Return [x, y] of the center of cell containing provided text 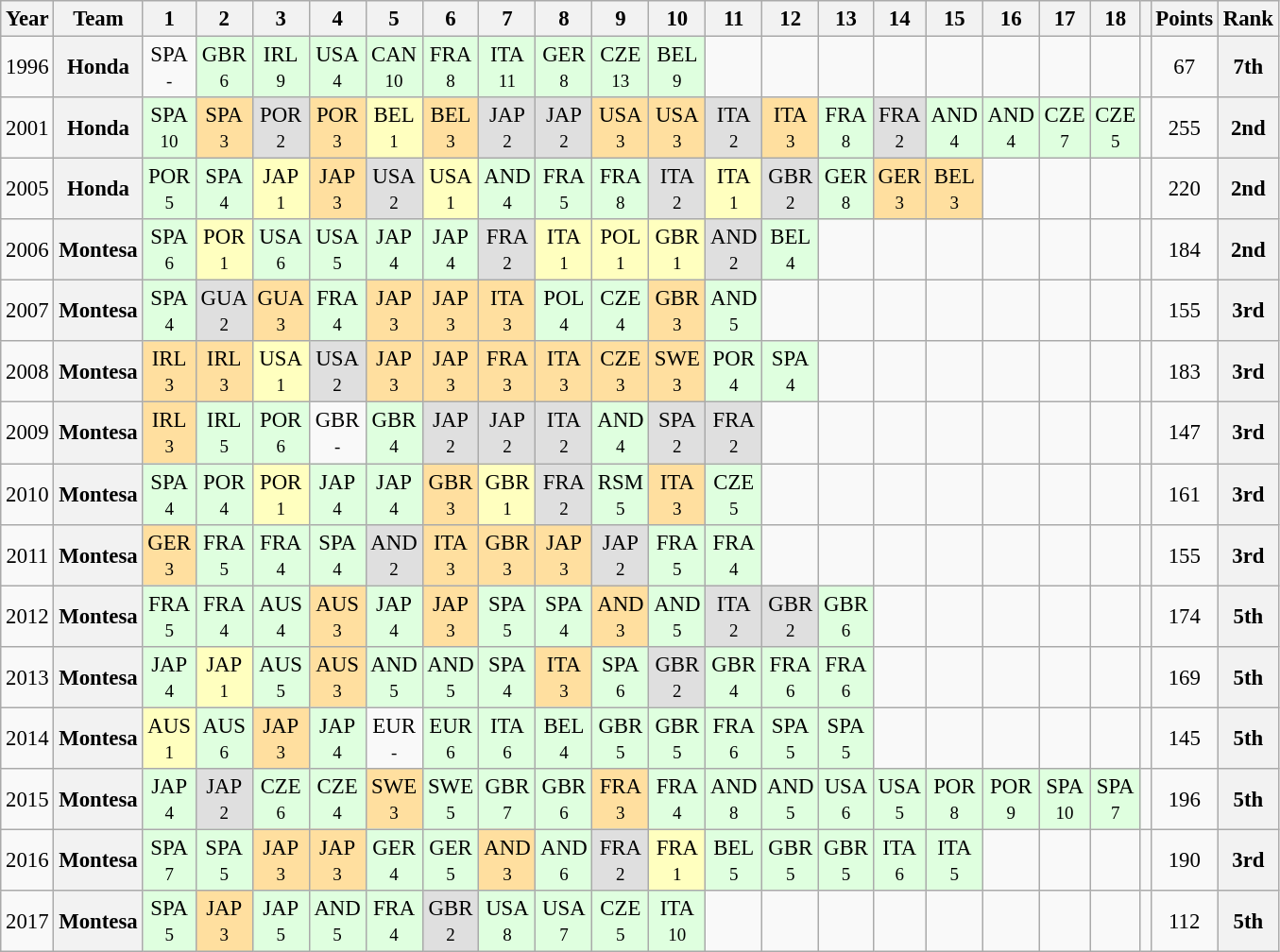
112 [1185, 922]
POR5 [169, 189]
GER4 [394, 859]
183 [1185, 372]
1 [169, 19]
5 [394, 19]
USA7 [564, 922]
SWE5 [451, 799]
255 [1185, 128]
1996 [27, 68]
2009 [27, 433]
GUA3 [281, 312]
BEL9 [677, 68]
IRL9 [281, 68]
174 [1185, 616]
AUS1 [169, 739]
6 [451, 19]
2008 [27, 372]
RSM5 [621, 495]
ITA5 [954, 859]
2 [224, 19]
13 [846, 19]
16 [1011, 19]
POR2 [281, 128]
AUS4 [281, 616]
15 [954, 19]
196 [1185, 799]
GER5 [451, 859]
Points [1185, 19]
Year [27, 19]
7th [1248, 68]
CZE7 [1065, 128]
CAN10 [394, 68]
CZE3 [621, 372]
12 [791, 19]
AUS5 [281, 676]
2017 [27, 922]
2006 [27, 249]
184 [1185, 249]
10 [677, 19]
EUR6 [451, 739]
11 [734, 19]
ITA10 [677, 922]
161 [1185, 495]
4 [337, 19]
BEL5 [734, 859]
AND8 [734, 799]
POR9 [1011, 799]
2015 [27, 799]
2005 [27, 189]
145 [1185, 739]
ITA11 [507, 68]
2010 [27, 495]
67 [1185, 68]
USA4 [337, 68]
SPA3 [224, 128]
EUR- [394, 739]
SPA- [169, 68]
Rank [1248, 19]
POR6 [281, 433]
3 [281, 19]
8 [564, 19]
GUA2 [224, 312]
7 [507, 19]
9 [621, 19]
2001 [27, 128]
SPA2 [677, 433]
POL1 [621, 249]
147 [1185, 433]
AND6 [564, 859]
2014 [27, 739]
2011 [27, 555]
POL4 [564, 312]
14 [899, 19]
18 [1116, 19]
POR3 [337, 128]
2013 [27, 676]
CZE13 [621, 68]
FRA1 [677, 859]
17 [1065, 19]
2012 [27, 616]
GBR7 [507, 799]
BEL1 [394, 128]
169 [1185, 676]
AUS6 [224, 739]
POR8 [954, 799]
2007 [27, 312]
JAP5 [281, 922]
Team [98, 19]
USA8 [507, 922]
2016 [27, 859]
GBR- [337, 433]
220 [1185, 189]
190 [1185, 859]
IRL5 [224, 433]
CZE6 [281, 799]
